Scan for the cell matching the given text and deliver its (X, Y) coordinate at center. 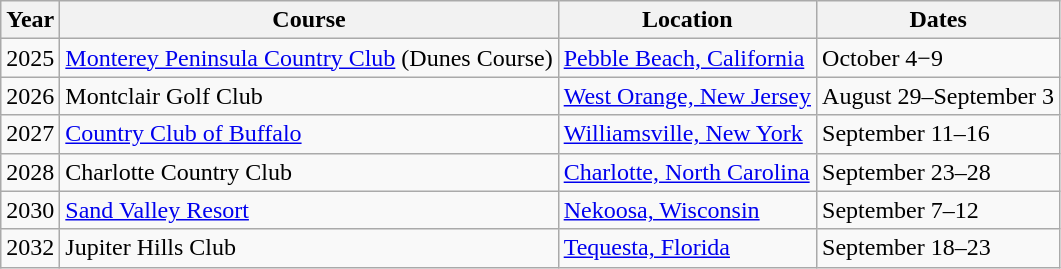
Country Club of Buffalo (309, 134)
September 23–28 (938, 172)
September 7–12 (938, 210)
Charlotte Country Club (309, 172)
Dates (938, 20)
Charlotte, North Carolina (687, 172)
October 4−9 (938, 58)
Sand Valley Resort (309, 210)
Jupiter Hills Club (309, 248)
2032 (30, 248)
2026 (30, 96)
Tequesta, Florida (687, 248)
Course (309, 20)
Nekoosa, Wisconsin (687, 210)
Monterey Peninsula Country Club (Dunes Course) (309, 58)
2028 (30, 172)
Pebble Beach, California (687, 58)
Montclair Golf Club (309, 96)
2030 (30, 210)
Williamsville, New York (687, 134)
August 29–September 3 (938, 96)
Location (687, 20)
2027 (30, 134)
Year (30, 20)
September 18–23 (938, 248)
September 11–16 (938, 134)
2025 (30, 58)
West Orange, New Jersey (687, 96)
